Return (x, y) of the center of cell containing provided text 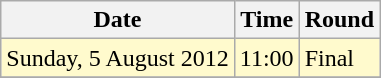
Sunday, 5 August 2012 (118, 58)
Time (266, 20)
Final (339, 58)
Date (118, 20)
11:00 (266, 58)
Round (339, 20)
